Determine the [X, Y] coordinate at the center of the cell enclosing the given text.  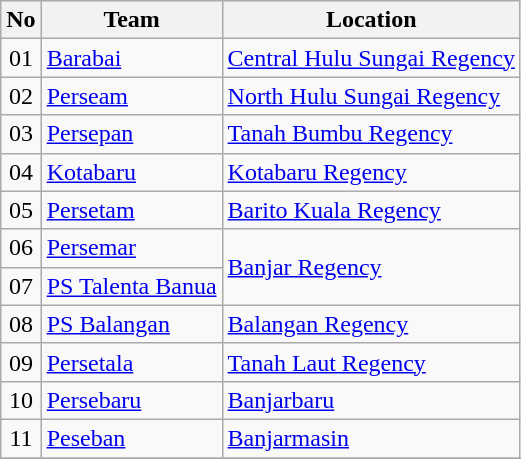
Barabai [132, 58]
Location [371, 20]
05 [21, 210]
10 [21, 400]
Kotabaru Regency [371, 172]
Persemar [132, 248]
07 [21, 286]
11 [21, 438]
Tanah Bumbu Regency [371, 134]
Central Hulu Sungai Regency [371, 58]
02 [21, 96]
Persetala [132, 362]
Persebaru [132, 400]
Perseam [132, 96]
01 [21, 58]
04 [21, 172]
Barito Kuala Regency [371, 210]
PS Balangan [132, 324]
09 [21, 362]
No [21, 20]
Team [132, 20]
08 [21, 324]
Peseban [132, 438]
North Hulu Sungai Regency [371, 96]
03 [21, 134]
Persetam [132, 210]
Banjarbaru [371, 400]
Tanah Laut Regency [371, 362]
06 [21, 248]
Banjarmasin [371, 438]
Persepan [132, 134]
Balangan Regency [371, 324]
PS Talenta Banua [132, 286]
Kotabaru [132, 172]
Banjar Regency [371, 267]
